Return the [X, Y] coordinate for the center point of the cell that contains the specified text.  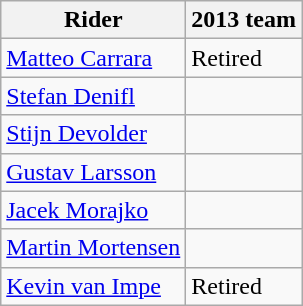
Martin Mortensen [94, 248]
Rider [94, 20]
Matteo Carrara [94, 58]
Stefan Denifl [94, 96]
Stijn Devolder [94, 134]
Kevin van Impe [94, 286]
2013 team [244, 20]
Gustav Larsson [94, 172]
Jacek Morajko [94, 210]
